Capture the cell that displays the provided text and extract its (X, Y) central coordinate. 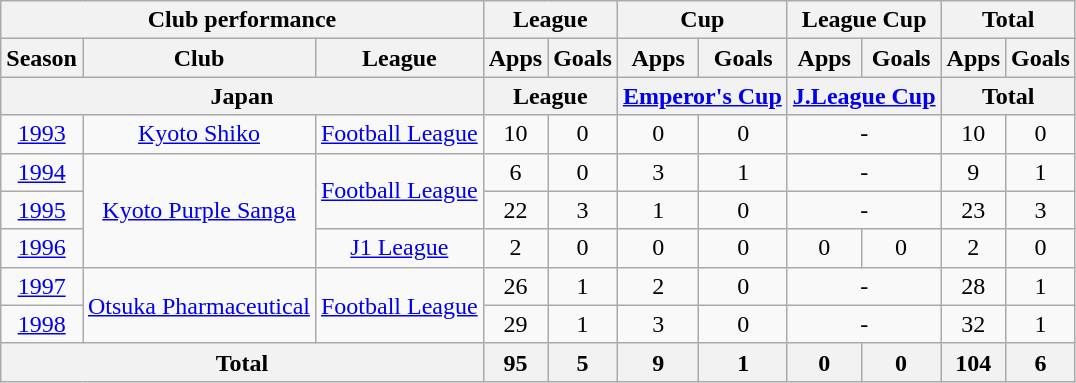
1997 (42, 286)
Japan (242, 96)
104 (973, 362)
1998 (42, 324)
Cup (702, 20)
95 (515, 362)
League Cup (864, 20)
Kyoto Shiko (198, 134)
Season (42, 58)
J.League Cup (864, 96)
32 (973, 324)
J1 League (399, 248)
1994 (42, 172)
28 (973, 286)
Emperor's Cup (702, 96)
1996 (42, 248)
1995 (42, 210)
23 (973, 210)
Club (198, 58)
Kyoto Purple Sanga (198, 210)
1993 (42, 134)
Club performance (242, 20)
29 (515, 324)
5 (583, 362)
22 (515, 210)
Otsuka Pharmaceutical (198, 305)
26 (515, 286)
